Capture the cell that displays the provided text and extract its [X, Y] central coordinate. 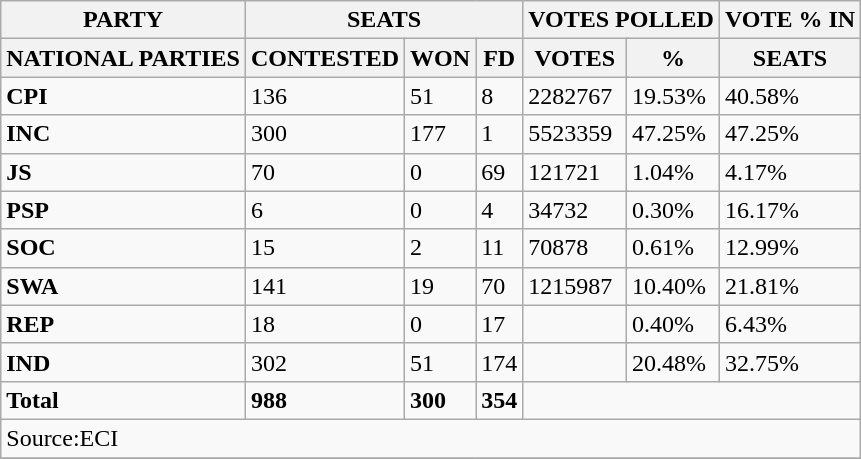
21.81% [790, 286]
VOTES [575, 58]
CPI [124, 96]
141 [324, 286]
0.40% [672, 324]
WON [440, 58]
8 [500, 96]
Total [124, 400]
REP [124, 324]
0.30% [672, 210]
% [672, 58]
VOTE % IN [790, 20]
4.17% [790, 172]
INC [124, 134]
2282767 [575, 96]
70878 [575, 248]
20.48% [672, 362]
174 [500, 362]
FD [500, 58]
0.61% [672, 248]
32.75% [790, 362]
2 [440, 248]
IND [124, 362]
40.58% [790, 96]
Source:ECI [431, 438]
177 [440, 134]
4 [500, 210]
1 [500, 134]
18 [324, 324]
SOC [124, 248]
69 [500, 172]
354 [500, 400]
19 [440, 286]
PSP [124, 210]
1215987 [575, 286]
SWA [124, 286]
10.40% [672, 286]
988 [324, 400]
12.99% [790, 248]
1.04% [672, 172]
VOTES POLLED [622, 20]
17 [500, 324]
302 [324, 362]
15 [324, 248]
16.17% [790, 210]
NATIONAL PARTIES [124, 58]
6 [324, 210]
11 [500, 248]
6.43% [790, 324]
CONTESTED [324, 58]
19.53% [672, 96]
34732 [575, 210]
136 [324, 96]
5523359 [575, 134]
121721 [575, 172]
JS [124, 172]
PARTY [124, 20]
